For the text-containing cell, return its midpoint in (x, y) coordinate format. 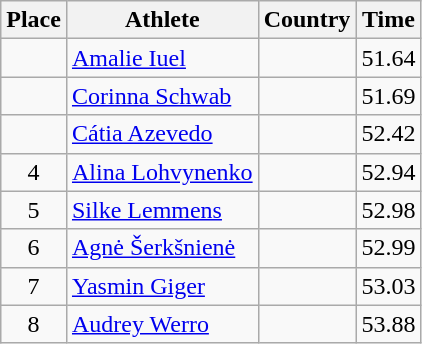
52.42 (388, 134)
51.64 (388, 58)
8 (34, 324)
Country (307, 20)
7 (34, 286)
Yasmin Giger (162, 286)
51.69 (388, 96)
53.03 (388, 286)
Amalie Iuel (162, 58)
5 (34, 210)
Silke Lemmens (162, 210)
Agnė Šerkšnienė (162, 248)
52.94 (388, 172)
Cátia Azevedo (162, 134)
52.98 (388, 210)
6 (34, 248)
Corinna Schwab (162, 96)
Alina Lohvynenko (162, 172)
52.99 (388, 248)
Audrey Werro (162, 324)
Time (388, 20)
4 (34, 172)
53.88 (388, 324)
Place (34, 20)
Athlete (162, 20)
